Provide the (x, y) coordinate of the cell's center where the given text is located.  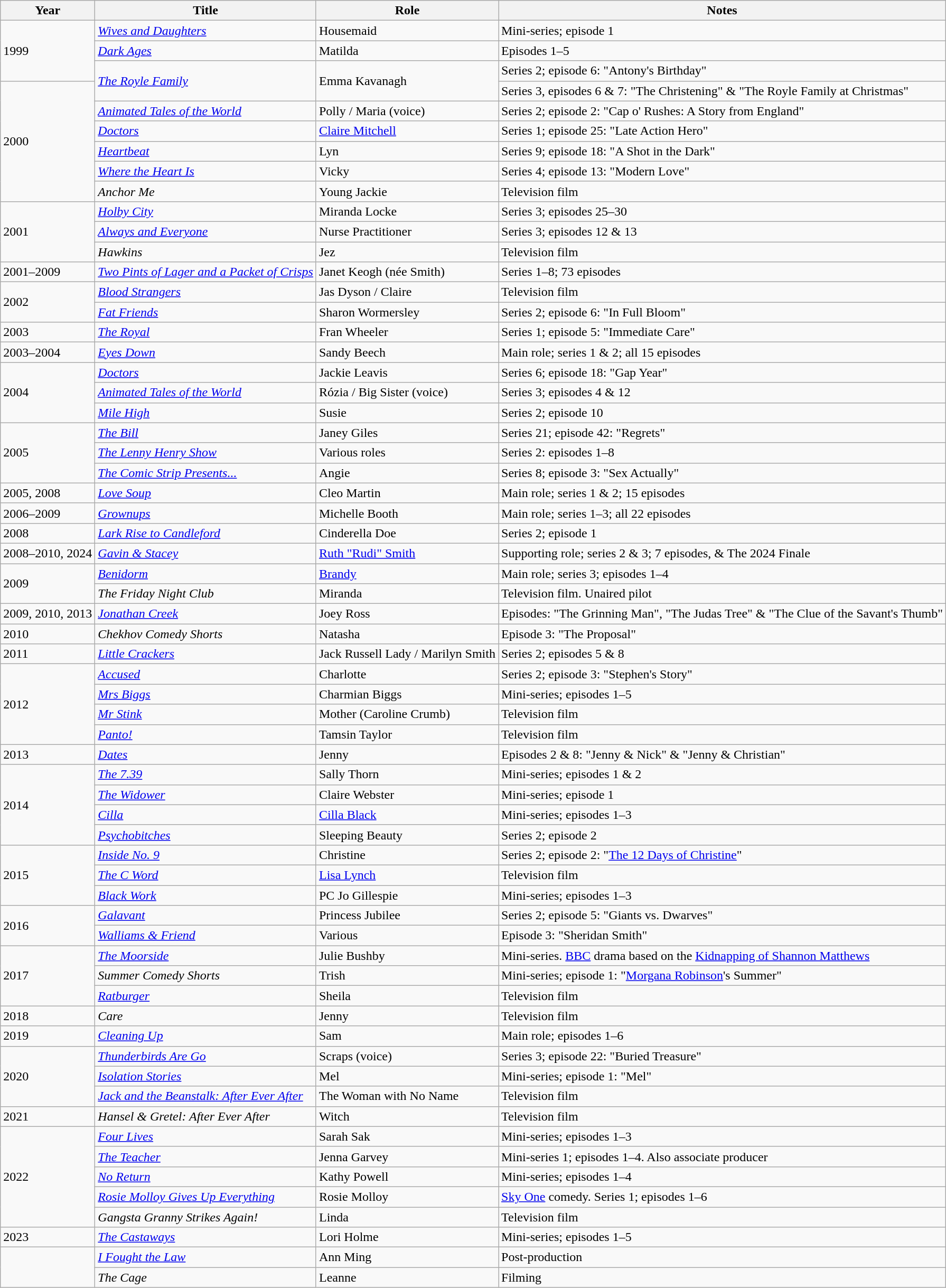
2020 (48, 1076)
Brandy (407, 573)
Charmian Biggs (407, 694)
Janey Giles (407, 433)
Sky One comedy. Series 1; episodes 1–6 (723, 1197)
Series 2: episodes 1–8 (723, 453)
Episode 3: "The Proposal" (723, 634)
Rosie Molloy (407, 1197)
Linda (407, 1217)
Mr Stink (206, 714)
Accused (206, 674)
Series 2; episode 2: "The 12 Days of Christine" (723, 855)
Mini-series; episode 1: "Morgana Robinson's Summer" (723, 976)
2006–2009 (48, 513)
Dates (206, 754)
No Return (206, 1177)
Ruth "Rudi" Smith (407, 553)
Susie (407, 413)
PC Jo Gillespie (407, 895)
The Bill (206, 433)
Care (206, 1016)
The Cage (206, 1277)
Series 2; episode 6: "Antony's Birthday" (723, 71)
Lark Rise to Candleford (206, 533)
2008 (48, 533)
Galavant (206, 916)
Series 2; episode 6: "In Full Bloom" (723, 312)
Vicky (407, 171)
Jackie Leavis (407, 372)
Trish (407, 976)
Series 21; episode 42: "Regrets" (723, 433)
2015 (48, 875)
Lori Holme (407, 1237)
Princess Jubilee (407, 916)
Series 2; episode 2 (723, 835)
Gangsta Granny Strikes Again! (206, 1217)
2019 (48, 1036)
The Royle Family (206, 81)
Love Soup (206, 493)
Lyn (407, 151)
Series 3, episodes 6 & 7: "The Christening" & "The Royle Family at Christmas" (723, 91)
Series 3; episodes 12 & 13 (723, 231)
Scraps (voice) (407, 1056)
2017 (48, 976)
Series 2; episodes 5 & 8 (723, 654)
Role (407, 11)
2009 (48, 583)
The Lenny Henry Show (206, 453)
Rosie Molloy Gives Up Everything (206, 1197)
Little Crackers (206, 654)
Four Lives (206, 1136)
Series 3; episodes 25–30 (723, 211)
Mrs Biggs (206, 694)
Cilla (206, 815)
Mini-series. BBC drama based on the Kidnapping of Shannon Matthews (723, 956)
Series 2; episode 2: "Cap o' Rushes: A Story from England" (723, 111)
Heartbeat (206, 151)
Series 2; episode 3: "Stephen's Story" (723, 674)
Fran Wheeler (407, 332)
Post-production (723, 1257)
Michelle Booth (407, 513)
Anchor Me (206, 191)
Jenna Garvey (407, 1156)
2013 (48, 754)
Summer Comedy Shorts (206, 976)
The Teacher (206, 1156)
Television film. Unaired pilot (723, 594)
Series 1; episode 25: "Late Action Hero" (723, 131)
Christine (407, 855)
Main role; series 1–3; all 22 episodes (723, 513)
Hansel & Gretel: After Ever After (206, 1116)
Sarah Sak (407, 1136)
Rózia / Big Sister (voice) (407, 393)
Ann Ming (407, 1257)
Episodes 1–5 (723, 51)
2010 (48, 634)
Grownups (206, 513)
Mini-series; episodes 1–4 (723, 1177)
Jack Russell Lady / Marilyn Smith (407, 654)
Series 3; episodes 4 & 12 (723, 393)
2018 (48, 1016)
Sheila (407, 996)
Series 2; episode 10 (723, 413)
2004 (48, 393)
Thunderbirds Are Go (206, 1056)
Kathy Powell (407, 1177)
Cinderella Doe (407, 533)
Sam (407, 1036)
Jas Dyson / Claire (407, 292)
Sleeping Beauty (407, 835)
2000 (48, 141)
2003–2004 (48, 352)
Claire Mitchell (407, 131)
Filming (723, 1277)
The Moorside (206, 956)
Sally Thorn (407, 774)
Where the Heart Is (206, 171)
Various (407, 936)
Walliams & Friend (206, 936)
The Comic Strip Presents... (206, 473)
Janet Keogh (née Smith) (407, 272)
Mile High (206, 413)
Cilla Black (407, 815)
Cleo Martin (407, 493)
Series 9; episode 18: "A Shot in the Dark" (723, 151)
The 7.39 (206, 774)
Leanne (407, 1277)
Psychobitches (206, 835)
Fat Friends (206, 312)
The Royal (206, 332)
Sharon Wormersley (407, 312)
Year (48, 11)
2003 (48, 332)
The Woman with No Name (407, 1096)
Joey Ross (407, 614)
Polly / Maria (voice) (407, 111)
Main role; episodes 1–6 (723, 1036)
Mother (Caroline Crumb) (407, 714)
Angie (407, 473)
Mini-series; episode 1: "Mel" (723, 1076)
Benidorm (206, 573)
2016 (48, 926)
Cleaning Up (206, 1036)
Eyes Down (206, 352)
Notes (723, 11)
Black Work (206, 895)
Episodes 2 & 8: "Jenny & Nick" & "Jenny & Christian" (723, 754)
Series 8; episode 3: "Sex Actually" (723, 473)
Episode 3: "Sheridan Smith" (723, 936)
Mini-series 1; episodes 1–4. Also associate producer (723, 1156)
2002 (48, 302)
2001 (48, 231)
Two Pints of Lager and a Packet of Crisps (206, 272)
Supporting role; series 2 & 3; 7 episodes, & The 2024 Finale (723, 553)
Series 1–8; 73 episodes (723, 272)
The C Word (206, 875)
Emma Kavanagh (407, 81)
The Castaways (206, 1237)
Lisa Lynch (407, 875)
Hawkins (206, 252)
I Fought the Law (206, 1257)
The Friday Night Club (206, 594)
Various roles (407, 453)
2009, 2010, 2013 (48, 614)
2001–2009 (48, 272)
Always and Everyone (206, 231)
Natasha (407, 634)
Jez (407, 252)
Charlotte (407, 674)
Mini-series; episodes 1 & 2 (723, 774)
Young Jackie (407, 191)
Holby City (206, 211)
Julie Bushby (407, 956)
Episodes: "The Grinning Man", "The Judas Tree" & "The Clue of the Savant's Thumb" (723, 614)
Nurse Practitioner (407, 231)
2005 (48, 453)
Dark Ages (206, 51)
2011 (48, 654)
Housemaid (407, 31)
Tamsin Taylor (407, 734)
2005, 2008 (48, 493)
Main role; series 3; episodes 1–4 (723, 573)
Chekhov Comedy Shorts (206, 634)
Jack and the Beanstalk: After Ever After (206, 1096)
Gavin & Stacey (206, 553)
Main role; series 1 & 2; all 15 episodes (723, 352)
Wives and Daughters (206, 31)
1999 (48, 51)
Sandy Beech (407, 352)
2008–2010, 2024 (48, 553)
Series 1; episode 5: "Immediate Care" (723, 332)
Mel (407, 1076)
Isolation Stories (206, 1076)
Series 6; episode 18: "Gap Year" (723, 372)
Claire Webster (407, 795)
Blood Strangers (206, 292)
Title (206, 11)
Miranda Locke (407, 211)
Ratburger (206, 996)
Miranda (407, 594)
The Widower (206, 795)
Jonathan Creek (206, 614)
Series 4; episode 13: "Modern Love" (723, 171)
Series 3; episode 22: "Buried Treasure" (723, 1056)
2021 (48, 1116)
2012 (48, 704)
2023 (48, 1237)
2022 (48, 1177)
Series 2; episode 5: "Giants vs. Dwarves" (723, 916)
Matilda (407, 51)
2014 (48, 805)
Main role; series 1 & 2; 15 episodes (723, 493)
Witch (407, 1116)
Inside No. 9 (206, 855)
Panto! (206, 734)
Series 2; episode 1 (723, 533)
